Identify which cell holds the provided text, then report its [X, Y] central coordinate. 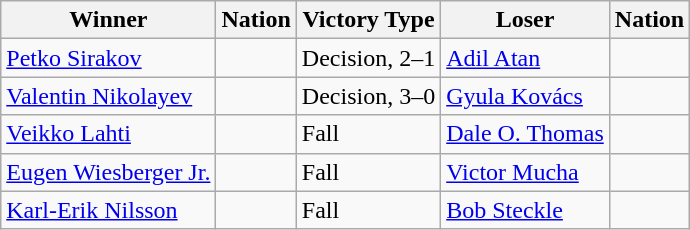
Decision, 2–1 [368, 58]
Gyula Kovács [526, 96]
Petko Sirakov [108, 58]
Bob Steckle [526, 210]
Eugen Wiesberger Jr. [108, 172]
Winner [108, 20]
Adil Atan [526, 58]
Valentin Nikolayev [108, 96]
Decision, 3–0 [368, 96]
Veikko Lahti [108, 134]
Victory Type [368, 20]
Dale O. Thomas [526, 134]
Victor Mucha [526, 172]
Karl-Erik Nilsson [108, 210]
Loser [526, 20]
